Pinpoint the cell where the given text exists, returning its (x, y) midpoint coordinate. 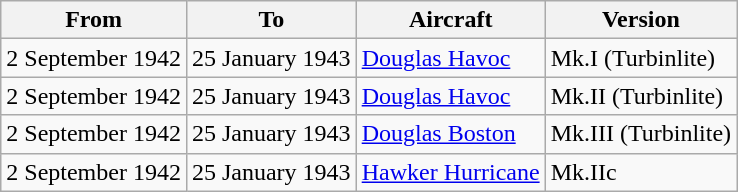
Douglas Boston (450, 134)
From (94, 20)
To (271, 20)
Mk.IIc (641, 172)
Mk.I (Turbinlite) (641, 58)
Aircraft (450, 20)
Version (641, 20)
Hawker Hurricane (450, 172)
Mk.III (Turbinlite) (641, 134)
Mk.II (Turbinlite) (641, 96)
